Locate the cell with the specified text and output its [X, Y] center coordinate. 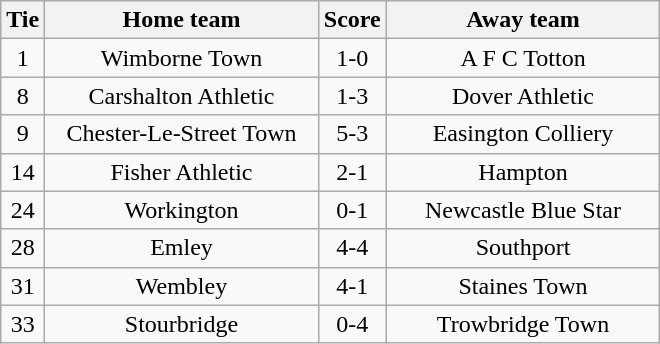
Hampton [523, 172]
Score [352, 20]
8 [23, 96]
31 [23, 286]
Away team [523, 20]
Chester-Le-Street Town [182, 134]
4-1 [352, 286]
Emley [182, 248]
Newcastle Blue Star [523, 210]
1-3 [352, 96]
A F C Totton [523, 58]
Dover Athletic [523, 96]
4-4 [352, 248]
28 [23, 248]
5-3 [352, 134]
1 [23, 58]
Carshalton Athletic [182, 96]
Wimborne Town [182, 58]
Easington Colliery [523, 134]
2-1 [352, 172]
Staines Town [523, 286]
Stourbridge [182, 324]
Workington [182, 210]
24 [23, 210]
Wembley [182, 286]
Southport [523, 248]
Fisher Athletic [182, 172]
0-1 [352, 210]
0-4 [352, 324]
1-0 [352, 58]
Tie [23, 20]
9 [23, 134]
33 [23, 324]
14 [23, 172]
Trowbridge Town [523, 324]
Home team [182, 20]
